Provide the [X, Y] coordinate of the cell's center where the given text is located.  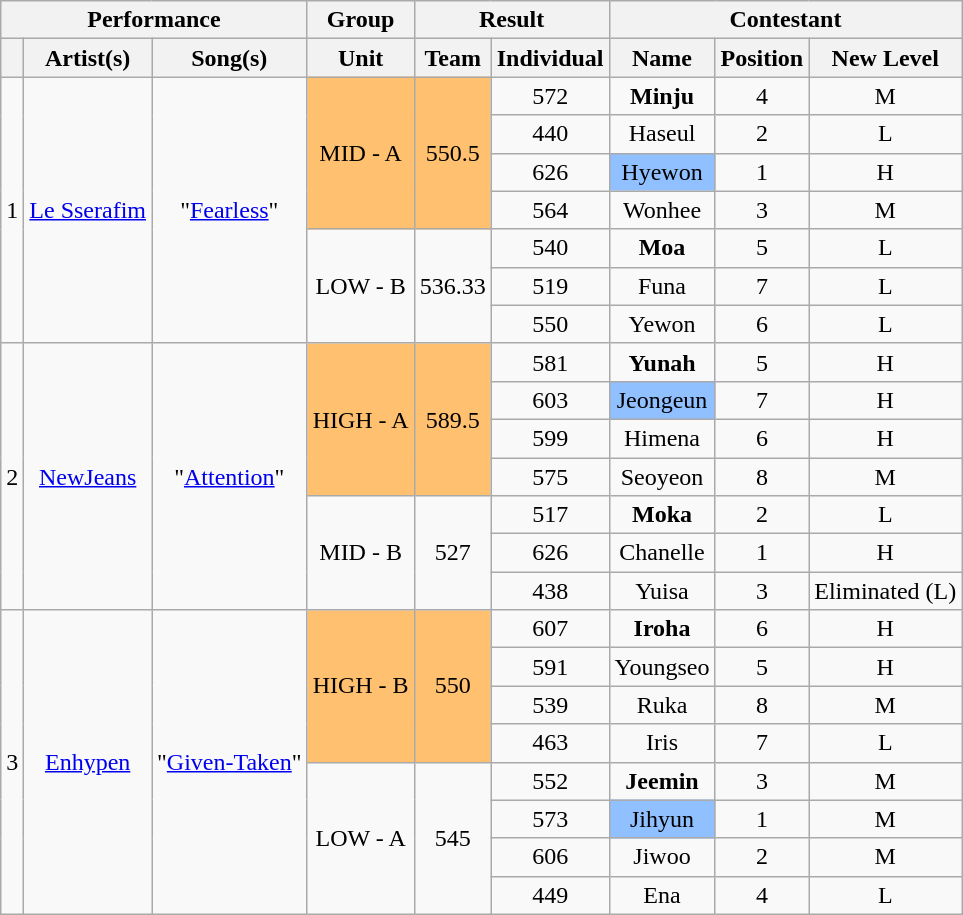
"Fearless" [230, 210]
552 [550, 781]
LOW - B [360, 286]
Team [452, 58]
581 [550, 362]
Result [512, 20]
HIGH - B [360, 686]
HIGH - A [360, 419]
Chanelle [662, 553]
Youngseo [662, 667]
Name [662, 58]
440 [550, 134]
545 [452, 838]
540 [550, 248]
Eliminated (L) [886, 591]
599 [550, 438]
603 [550, 400]
Moa [662, 248]
591 [550, 667]
LOW - A [360, 838]
New Level [886, 58]
517 [550, 515]
Group [360, 20]
Artist(s) [88, 58]
607 [550, 629]
Jihyun [662, 819]
"Given-Taken" [230, 762]
Minju [662, 96]
438 [550, 591]
572 [550, 96]
Unit [360, 58]
NewJeans [88, 476]
"Attention" [230, 476]
539 [550, 705]
Jeemin [662, 781]
Enhypen [88, 762]
536.33 [452, 286]
Yunah [662, 362]
606 [550, 857]
Haseul [662, 134]
Wonhee [662, 210]
575 [550, 477]
449 [550, 895]
Yewon [662, 324]
Funa [662, 286]
589.5 [452, 419]
550.5 [452, 153]
Contestant [786, 20]
Hyewon [662, 172]
Moka [662, 515]
Position [762, 58]
MID - A [360, 153]
527 [452, 553]
Le Sserafim [88, 210]
Seoyeon [662, 477]
463 [550, 743]
Yuisa [662, 591]
Jiwoo [662, 857]
564 [550, 210]
Iris [662, 743]
Jeongeun [662, 400]
Performance [154, 20]
Song(s) [230, 58]
Iroha [662, 629]
MID - B [360, 553]
Ruka [662, 705]
573 [550, 819]
Himena [662, 438]
519 [550, 286]
Individual [550, 58]
Ena [662, 895]
